Detect which cell encompasses the target text, then output its [x, y] center coordinate. 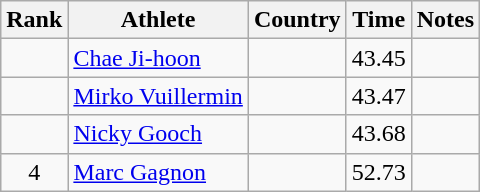
Nicky Gooch [158, 134]
Marc Gagnon [158, 172]
Rank [34, 20]
Notes [445, 20]
43.68 [378, 134]
Athlete [158, 20]
Time [378, 20]
43.45 [378, 58]
4 [34, 172]
Chae Ji-hoon [158, 58]
Mirko Vuillermin [158, 96]
43.47 [378, 96]
52.73 [378, 172]
Country [297, 20]
